Return (x, y) of the center of cell containing provided text 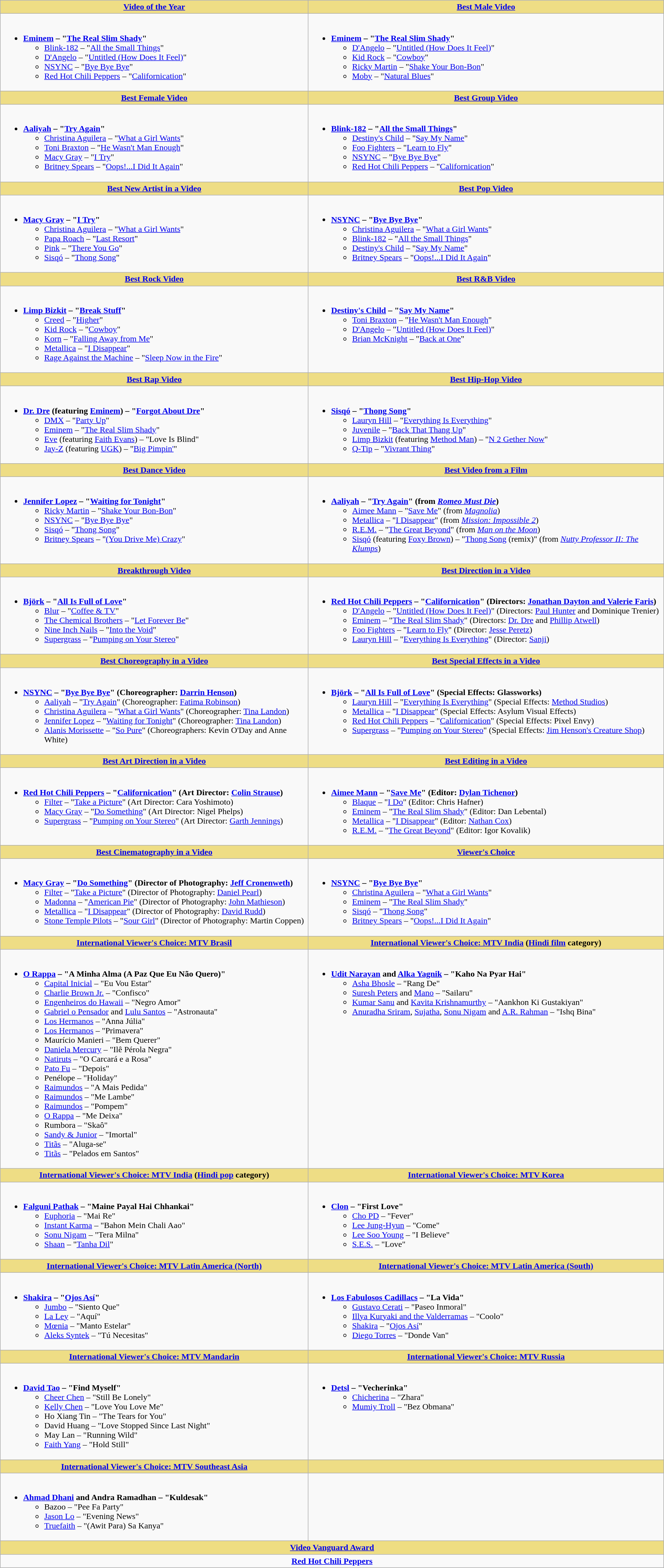
Best Rap Video (154, 379)
International Viewer's Choice: MTV Korea (486, 1175)
International Viewer's Choice: MTV Latin America (North) (154, 1266)
Breakthrough Video (154, 570)
Destiny's Child – "Say My Name"Toni Braxton – "He Wasn't Man Enough"D'Angelo – "Untitled (How Does It Feel)"Brian McKnight – "Back at One" (486, 329)
Best Cinematography in a Video (154, 852)
Shakira – "Ojos Así"Jumbo – "Siento Que"La Ley – "Aquí"Mœnia – "Manto Estelar"Aleks Syntek – "Tú Necesitas" (154, 1311)
Best Rock Video (154, 279)
Best Hip-Hop Video (486, 379)
International Viewer's Choice: MTV Brasil (154, 943)
Falguni Pathak – "Maine Payal Hai Chhankai"Euphoria – "Mai Re"Instant Karma – "Bahon Mein Chali Aao"Sonu Nigam – "Tera Milna"Shaan – "Tanha Dil" (154, 1221)
Best Video from a Film (486, 470)
Clon – "First Love"Cho PD – "Fever"Lee Jung-Hyun – "Come"Lee Soo Young – "I Believe"S.E.S. – "Love" (486, 1221)
International Viewer's Choice: MTV Southeast Asia (154, 1466)
Detsl – "Vecherinka"Chicherina – "Zhara"Mumiy Troll – "Bez Obmana" (486, 1411)
Best Group Video (486, 98)
Ahmad Dhani and Andra Ramadhan – "Kuldesak"Bazoo – "Pee Fa Party"Jason Lo – "Evening News"Truefaith – "(Awit Para) Sa Kanya" (154, 1507)
International Viewer's Choice: MTV Latin America (South) (486, 1266)
International Viewer's Choice: MTV India (Hindi pop category) (154, 1175)
Best Direction in a Video (486, 570)
Best Pop Video (486, 188)
Eminem – "The Real Slim Shady"D'Angelo – "Untitled (How Does It Feel)"Kid Rock – "Cowboy"Ricky Martin – "Shake Your Bon-Bon"Moby – "Natural Blues" (486, 53)
International Viewer's Choice: MTV Mandarin (154, 1357)
Macy Gray – "I Try"Christina Aguilera – "What a Girl Wants"Papa Roach – "Last Resort"Pink – "There You Go"Sisqó – "Thong Song" (154, 234)
International Viewer's Choice: MTV India (Hindi film category) (486, 943)
Red Hot Chili Peppers (332, 1561)
Video of the Year (154, 7)
Best R&B Video (486, 279)
Best Art Direction in a Video (154, 761)
Best Editing in a Video (486, 761)
Best Female Video (154, 98)
Viewer's Choice (486, 852)
Best Choreography in a Video (154, 661)
Best Special Effects in a Video (486, 661)
Video Vanguard Award (332, 1548)
Best New Artist in a Video (154, 188)
International Viewer's Choice: MTV Russia (486, 1357)
Best Male Video (486, 7)
Best Dance Video (154, 470)
